Return (X, Y) of the center of cell containing provided text 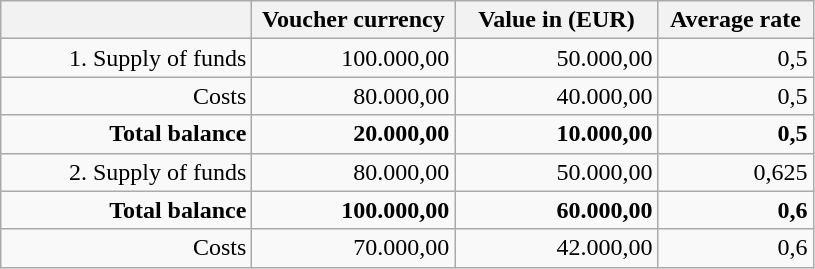
42.000,00 (556, 248)
40.000,00 (556, 96)
2. Supply of funds (126, 172)
Average rate (736, 20)
70.000,00 (354, 248)
60.000,00 (556, 210)
Voucher currency (354, 20)
0,625 (736, 172)
20.000,00 (354, 134)
Value in (EUR) (556, 20)
1. Supply of funds (126, 58)
10.000,00 (556, 134)
